For the text-containing cell, return its midpoint in (X, Y) coordinate format. 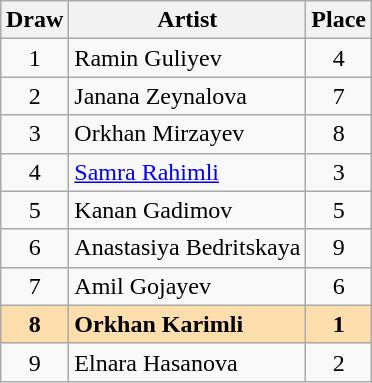
Artist (188, 20)
Orkhan Mirzayev (188, 134)
Draw (34, 20)
Place (339, 20)
Anastasiya Bedritskaya (188, 248)
Orkhan Karimli (188, 324)
Elnara Hasanova (188, 362)
Janana Zeynalova (188, 96)
Amil Gojayev (188, 286)
Ramin Guliyev (188, 58)
Kanan Gadimov (188, 210)
Samra Rahimli (188, 172)
